Return the (X, Y) coordinate for the center point of the cell that contains the specified text.  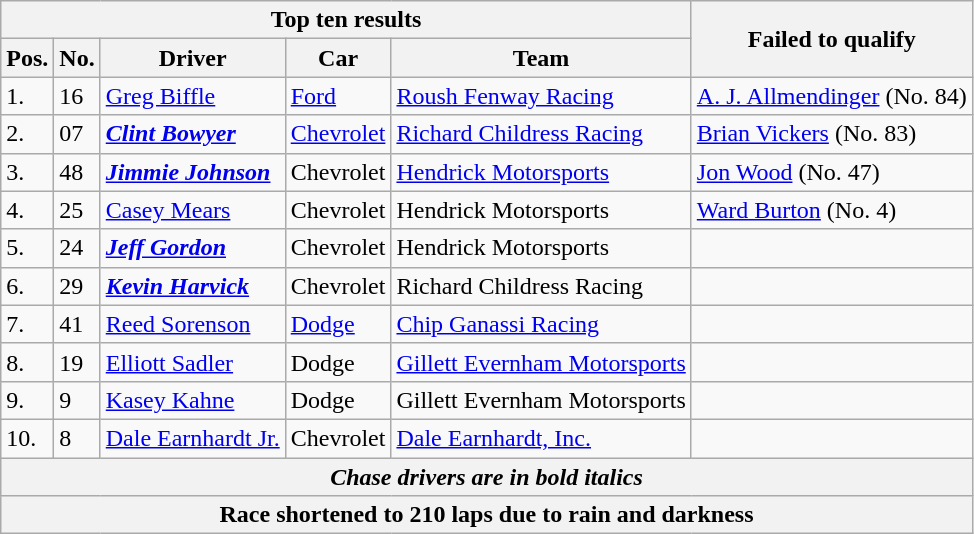
Ford (338, 96)
Chip Ganassi Racing (541, 324)
8 (77, 438)
5. (28, 248)
Jimmie Johnson (192, 172)
Driver (192, 58)
Jon Wood (No. 47) (832, 172)
Brian Vickers (No. 83) (832, 134)
19 (77, 362)
Clint Bowyer (192, 134)
No. (77, 58)
Roush Fenway Racing (541, 96)
Greg Biffle (192, 96)
A. J. Allmendinger (No. 84) (832, 96)
Jeff Gordon (192, 248)
4. (28, 210)
41 (77, 324)
3. (28, 172)
Dale Earnhardt, Inc. (541, 438)
6. (28, 286)
07 (77, 134)
9. (28, 400)
10. (28, 438)
Failed to qualify (832, 39)
Reed Sorenson (192, 324)
Ward Burton (No. 4) (832, 210)
16 (77, 96)
Dale Earnhardt Jr. (192, 438)
25 (77, 210)
Chase drivers are in bold italics (487, 477)
Top ten results (346, 20)
9 (77, 400)
Kevin Harvick (192, 286)
Elliott Sadler (192, 362)
48 (77, 172)
1. (28, 96)
7. (28, 324)
Casey Mears (192, 210)
Car (338, 58)
2. (28, 134)
8. (28, 362)
Pos. (28, 58)
24 (77, 248)
29 (77, 286)
Team (541, 58)
Kasey Kahne (192, 400)
Race shortened to 210 laps due to rain and darkness (487, 515)
